Locate the cell with the specified text and output its (x, y) center coordinate. 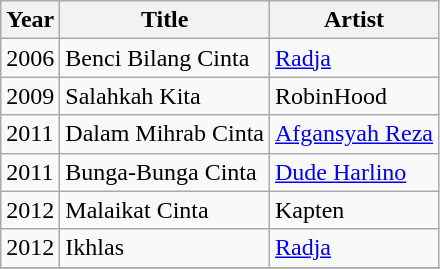
Ikhlas (165, 248)
Malaikat Cinta (165, 210)
RobinHood (354, 96)
Artist (354, 20)
Dalam Mihrab Cinta (165, 134)
Benci Bilang Cinta (165, 58)
2006 (30, 58)
2009 (30, 96)
Bunga-Bunga Cinta (165, 172)
Afgansyah Reza (354, 134)
Title (165, 20)
Dude Harlino (354, 172)
Year (30, 20)
Salahkah Kita (165, 96)
Kapten (354, 210)
